Output the (x, y) coordinate of the center of the cell containing the given text.  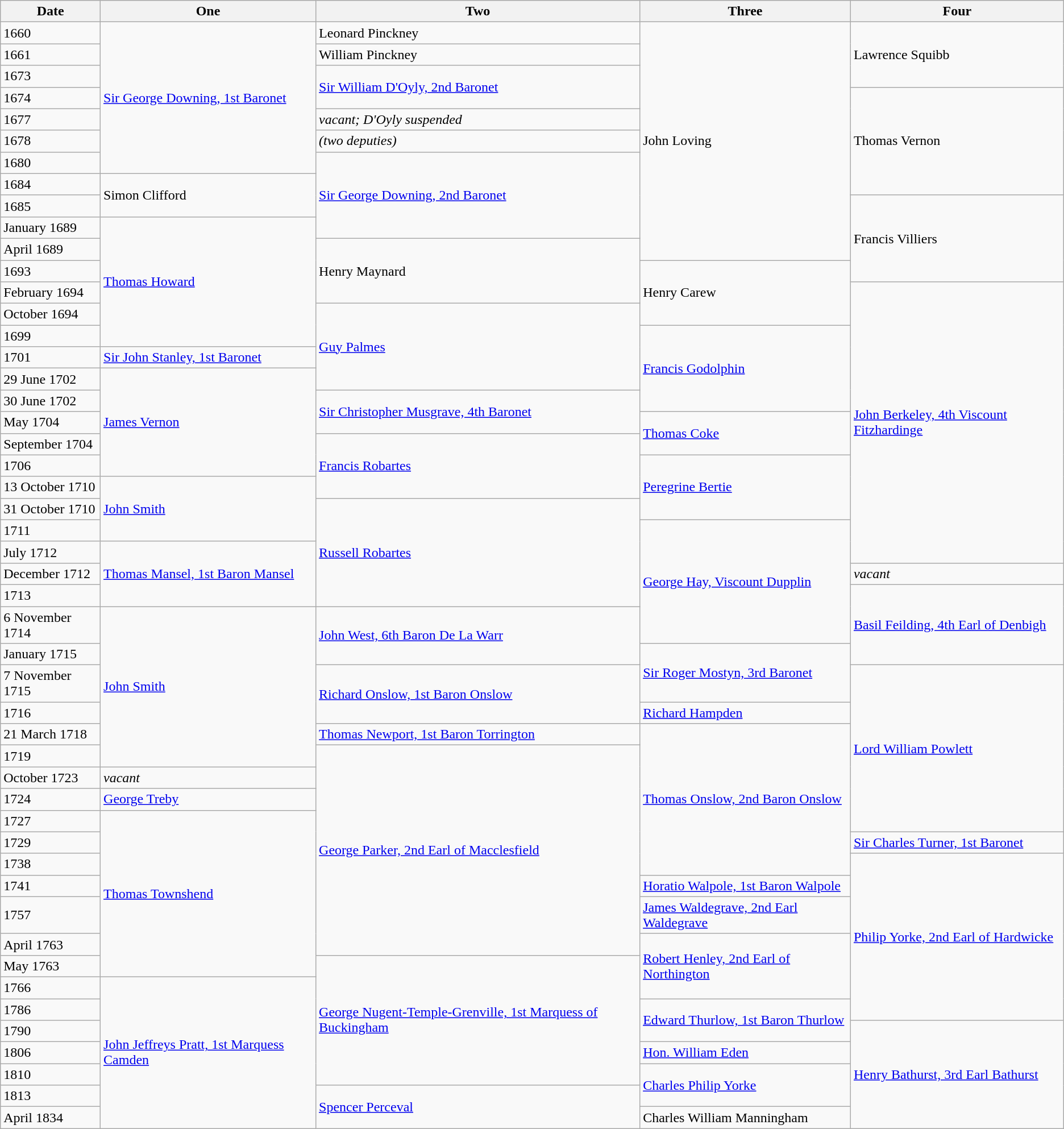
1716 (51, 713)
Horatio Walpole, 1st Baron Walpole (746, 886)
Russell Robartes (478, 552)
Thomas Townshend (208, 894)
1680 (51, 163)
1786 (51, 1009)
1727 (51, 821)
George Treby (208, 799)
7 November 1715 (51, 683)
1677 (51, 119)
April 1763 (51, 944)
July 1712 (51, 552)
Philip Yorke, 2nd Earl of Hardwicke (957, 937)
May 1704 (51, 422)
Hon. William Eden (746, 1053)
October 1723 (51, 778)
Simon Clifford (208, 195)
6 November 1714 (51, 624)
Charles William Manningham (746, 1118)
vacant; D'Oyly suspended (478, 119)
Three (746, 11)
1674 (51, 98)
1685 (51, 206)
Four (957, 11)
13 October 1710 (51, 487)
(two deputies) (478, 141)
Leonard Pinckney (478, 33)
1673 (51, 76)
1810 (51, 1074)
Richard Hampden (746, 713)
John Jeffreys Pratt, 1st Marquess Camden (208, 1052)
1766 (51, 987)
Henry Bathurst, 3rd Earl Bathurst (957, 1074)
George Hay, Viscount Dupplin (746, 581)
Thomas Onslow, 2nd Baron Onslow (746, 799)
Richard Onslow, 1st Baron Onslow (478, 695)
May 1763 (51, 966)
John West, 6th Baron De La Warr (478, 636)
Edward Thurlow, 1st Baron Thurlow (746, 1020)
1693 (51, 271)
Sir Charles Turner, 1st Baronet (957, 842)
1701 (51, 358)
1729 (51, 842)
Spencer Perceval (478, 1107)
Francis Robartes (478, 466)
Sir Christopher Musgrave, 4th Baronet (478, 412)
January 1689 (51, 227)
Lawrence Squibb (957, 55)
December 1712 (51, 574)
Two (478, 11)
John Loving (746, 141)
Sir George Downing, 2nd Baronet (478, 195)
29 June 1702 (51, 379)
January 1715 (51, 654)
April 1834 (51, 1118)
Peregrine Bertie (746, 487)
1757 (51, 915)
1661 (51, 55)
Lord William Powlett (957, 748)
1806 (51, 1053)
William Pinckney (478, 55)
September 1704 (51, 444)
1678 (51, 141)
1706 (51, 466)
Thomas Howard (208, 281)
1719 (51, 756)
James Vernon (208, 422)
1790 (51, 1031)
James Waldegrave, 2nd Earl Waldegrave (746, 915)
Thomas Mansel, 1st Baron Mansel (208, 574)
Basil Feilding, 4th Earl of Denbigh (957, 624)
Thomas Coke (746, 433)
Guy Palmes (478, 347)
Sir George Downing, 1st Baronet (208, 98)
Sir Roger Mostyn, 3rd Baronet (746, 673)
April 1689 (51, 249)
Sir John Stanley, 1st Baronet (208, 358)
30 June 1702 (51, 401)
George Nugent-Temple-Grenville, 1st Marquess of Buckingham (478, 1020)
1713 (51, 595)
1741 (51, 886)
1684 (51, 184)
Thomas Vernon (957, 141)
1711 (51, 530)
Robert Henley, 2nd Earl of Northington (746, 966)
Francis Villiers (957, 238)
21 March 1718 (51, 734)
Francis Godolphin (746, 368)
Sir William D'Oyly, 2nd Baronet (478, 87)
31 October 1710 (51, 509)
George Parker, 2nd Earl of Macclesfield (478, 850)
One (208, 11)
Thomas Newport, 1st Baron Torrington (478, 734)
1724 (51, 799)
1813 (51, 1096)
Charles Philip Yorke (746, 1085)
1738 (51, 864)
Date (51, 11)
1699 (51, 336)
1660 (51, 33)
February 1694 (51, 293)
Henry Maynard (478, 271)
October 1694 (51, 314)
John Berkeley, 4th Viscount Fitzhardinge (957, 423)
Henry Carew (746, 293)
